Detect which cell encompasses the target text, then output its [X, Y] center coordinate. 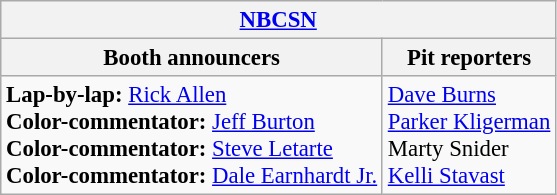
Booth announcers [192, 58]
NBCSN [278, 20]
Lap-by-lap: Rick AllenColor-commentator: Jeff BurtonColor-commentator: Steve LetarteColor-commentator: Dale Earnhardt Jr. [192, 136]
Dave BurnsParker KligermanMarty SniderKelli Stavast [468, 136]
Pit reporters [468, 58]
